Extract the (x, y) coordinate from the center of the cell holding the provided text.  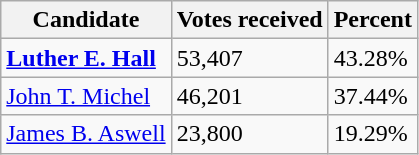
Luther E. Hall (86, 58)
53,407 (250, 58)
Votes received (250, 20)
James B. Aswell (86, 134)
43.28% (372, 58)
Percent (372, 20)
19.29% (372, 134)
John T. Michel (86, 96)
Candidate (86, 20)
23,800 (250, 134)
37.44% (372, 96)
46,201 (250, 96)
